For the text-containing cell, return its midpoint in (x, y) coordinate format. 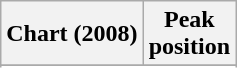
Peakposition (189, 34)
Chart (2008) (72, 34)
